Find where the given text appears and provide that cell's center as [X, Y] coordinate. 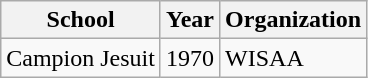
Organization [294, 20]
Campion Jesuit [81, 58]
Year [190, 20]
1970 [190, 58]
School [81, 20]
WISAA [294, 58]
